Output the [x, y] coordinate of the center of the cell containing the given text.  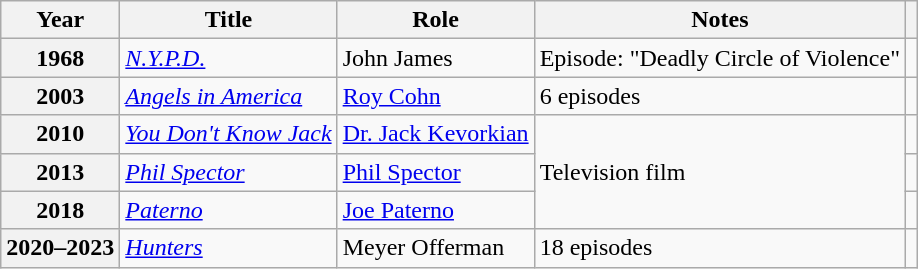
2013 [60, 172]
Television film [720, 172]
1968 [60, 58]
Title [228, 20]
Angels in America [228, 96]
18 episodes [720, 248]
2018 [60, 210]
John James [436, 58]
Role [436, 20]
Episode: "Deadly Circle of Violence" [720, 58]
2020–2023 [60, 248]
Dr. Jack Kevorkian [436, 134]
You Don't Know Jack [228, 134]
Paterno [228, 210]
Hunters [228, 248]
Roy Cohn [436, 96]
Meyer Offerman [436, 248]
Joe Paterno [436, 210]
Year [60, 20]
2003 [60, 96]
6 episodes [720, 96]
Notes [720, 20]
2010 [60, 134]
N.Y.P.D. [228, 58]
